Locate the cell with the specified text and output its (x, y) center coordinate. 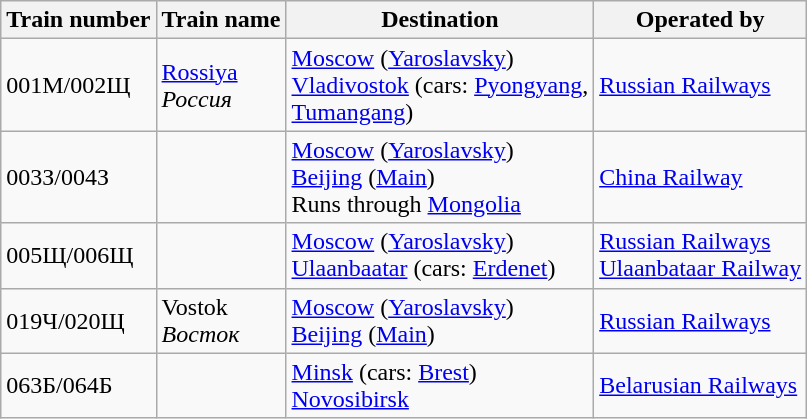
China Railway (700, 177)
Destination (440, 20)
Vostok Восток (221, 320)
063Б/064Б (78, 386)
Rossiya Россия (221, 85)
Moscow (Yaroslavsky) Beijing (Main) (440, 320)
Train number (78, 20)
Train name (221, 20)
005Щ/006Щ (78, 256)
Moscow (Yaroslavsky) Beijing (Main)Runs through Mongolia (440, 177)
Belarusian Railways (700, 386)
Russian Railways Ulaanbataar Railway (700, 256)
Minsk (cars: Brest) Novosibirsk (440, 386)
001М/002Щ (78, 85)
Operated by (700, 20)
003З/004З (78, 177)
019Ч/020Щ (78, 320)
Moscow (Yaroslavsky) Vladivostok (cars: Pyongyang, Tumangang) (440, 85)
Moscow (Yaroslavsky) Ulaanbaatar (cars: Erdenet) (440, 256)
